Pinpoint the cell where the given text exists, returning its (x, y) midpoint coordinate. 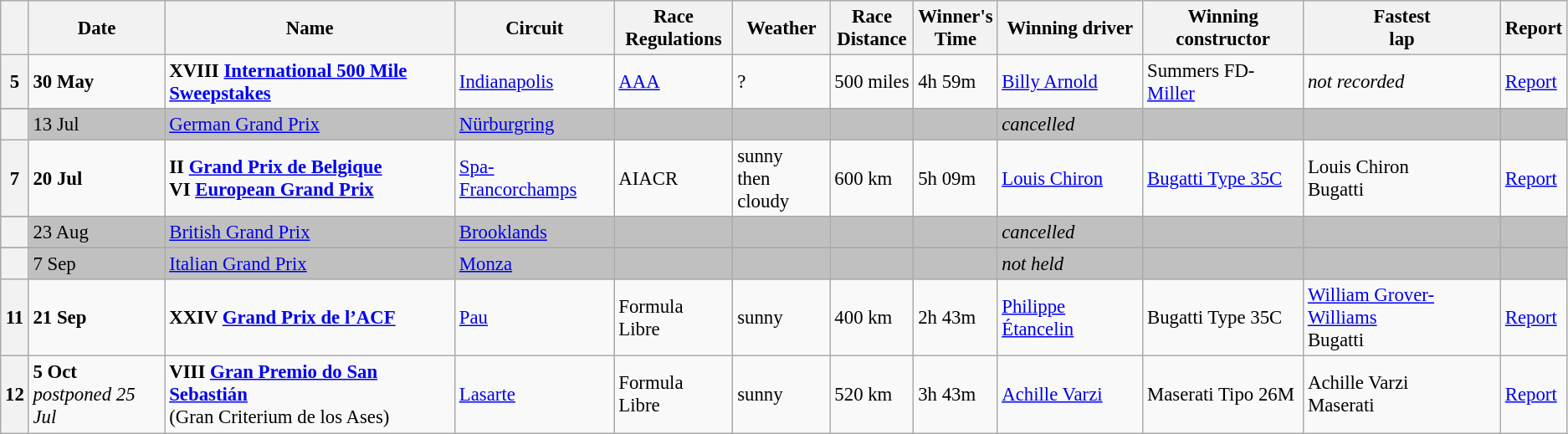
Name (310, 28)
Philippe Étancelin (1070, 318)
Pau (535, 318)
5h 09m (956, 179)
Nürburgring (535, 125)
Lasarte (535, 395)
Indianapolis (535, 82)
Fastestlap (1402, 28)
2h 43m (956, 318)
Italian Grand Prix (310, 264)
21 Sep (97, 318)
Winning driver (1070, 28)
5 Oct postponed 25 Jul (97, 395)
500 miles (872, 82)
13 Jul (97, 125)
XXIV Grand Prix de l’ACF (310, 318)
Monza (535, 264)
Louis Chiron (1070, 179)
Date (97, 28)
23 Aug (97, 232)
II Grand Prix de BelgiqueVI European Grand Prix (310, 179)
Weather (781, 28)
Achille Varzi Maserati (1402, 395)
12 (15, 395)
400 km (872, 318)
Louis Chiron Bugatti (1402, 179)
3h 43m (956, 395)
RaceRegulations (674, 28)
30 May (97, 82)
William Grover-Williams Bugatti (1402, 318)
sunnythen cloudy (781, 179)
RaceDistance (872, 28)
11 (15, 318)
Spa-Francorchamps (535, 179)
AAA (674, 82)
Winner'sTime (956, 28)
Circuit (535, 28)
4h 59m (956, 82)
7 Sep (97, 264)
German Grand Prix (310, 125)
XVIII International 500 Mile Sweepstakes (310, 82)
520 km (872, 395)
Achille Varzi (1070, 395)
British Grand Prix (310, 232)
Winningconstructor (1223, 28)
Summers FD-Miller (1223, 82)
Brooklands (535, 232)
? (781, 82)
not held (1070, 264)
600 km (872, 179)
7 (15, 179)
VIII Gran Premio do San Sebastián (Gran Criterium de los Ases) (310, 395)
Billy Arnold (1070, 82)
Maserati Tipo 26M (1223, 395)
20 Jul (97, 179)
not recorded (1402, 82)
5 (15, 82)
AIACR (674, 179)
